For the text-containing cell, return its midpoint in [X, Y] coordinate format. 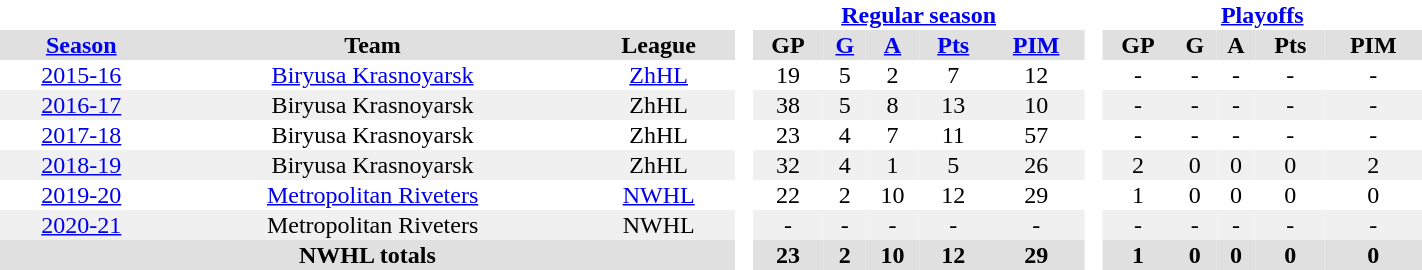
26 [1036, 165]
2018-19 [82, 165]
2017-18 [82, 135]
22 [788, 195]
8 [892, 105]
57 [1036, 135]
Regular season [918, 15]
League [659, 45]
2015-16 [82, 75]
2016-17 [82, 105]
19 [788, 75]
Playoffs [1262, 15]
13 [954, 105]
38 [788, 105]
11 [954, 135]
2020-21 [82, 225]
2019-20 [82, 195]
Season [82, 45]
Team [373, 45]
NWHL totals [368, 255]
32 [788, 165]
